Search for the cell housing the specified text and yield its (x, y) center coordinate. 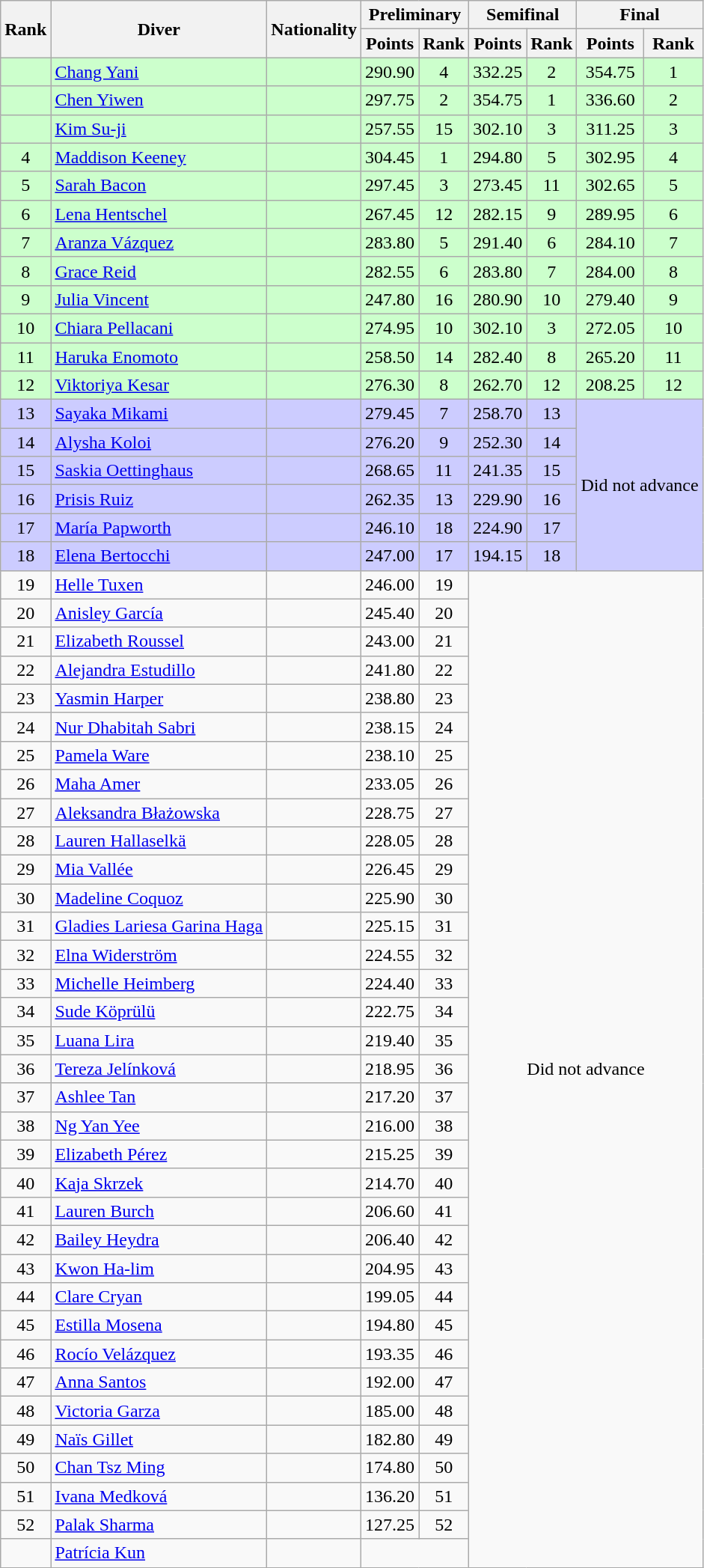
304.45 (391, 157)
Semifinal (523, 15)
279.40 (610, 299)
194.80 (391, 1326)
204.95 (391, 1269)
241.35 (498, 471)
297.45 (391, 186)
Madeline Coquoz (159, 898)
Elna Widerström (159, 955)
Lena Hentschel (159, 214)
Prisis Ruiz (159, 499)
Aranza Vázquez (159, 242)
Ng Yan Yee (159, 1126)
127.25 (391, 1525)
Ivana Medková (159, 1496)
222.75 (391, 1012)
Nationality (314, 29)
Michelle Heimberg (159, 983)
257.55 (391, 129)
216.00 (391, 1126)
Anna Santos (159, 1382)
Yasmin Harper (159, 698)
228.05 (391, 841)
272.05 (610, 328)
238.15 (391, 727)
Chan Tsz Ming (159, 1468)
Gladies Lariesa Garina Haga (159, 927)
Mia Vallée (159, 870)
224.55 (391, 955)
284.10 (610, 242)
238.80 (391, 698)
136.20 (391, 1496)
276.20 (391, 442)
289.95 (610, 214)
224.40 (391, 983)
246.00 (391, 585)
332.25 (498, 72)
Luana Lira (159, 1040)
Tereza Jelínková (159, 1069)
185.00 (391, 1411)
280.90 (498, 299)
282.40 (498, 357)
Alysha Koloi (159, 442)
258.70 (498, 414)
Pamela Ware (159, 755)
Patrícia Kun (159, 1553)
Julia Vincent (159, 299)
311.25 (610, 129)
282.15 (498, 214)
Chang Yani (159, 72)
268.65 (391, 471)
247.80 (391, 299)
224.90 (498, 528)
Final (640, 15)
206.60 (391, 1211)
Elizabeth Roussel (159, 641)
Estilla Mosena (159, 1326)
193.35 (391, 1354)
Diver (159, 29)
Helle Tuxen (159, 585)
302.95 (610, 157)
174.80 (391, 1468)
Sarah Bacon (159, 186)
Elena Bertocchi (159, 556)
Rocío Velázquez (159, 1354)
Bailey Heydra (159, 1239)
274.95 (391, 328)
226.45 (391, 870)
Grace Reid (159, 271)
336.60 (610, 100)
Kim Su-ji (159, 129)
218.95 (391, 1069)
182.80 (391, 1439)
Lauren Hallaselkä (159, 841)
291.40 (498, 242)
238.10 (391, 755)
Palak Sharma (159, 1525)
276.30 (391, 385)
Chiara Pellacani (159, 328)
252.30 (498, 442)
Kwon Ha-lim (159, 1269)
206.40 (391, 1239)
243.00 (391, 641)
Sayaka Mikami (159, 414)
279.45 (391, 414)
192.00 (391, 1382)
Nur Dhabitah Sabri (159, 727)
225.15 (391, 927)
Alejandra Estudillo (159, 670)
265.20 (610, 357)
273.45 (498, 186)
Preliminary (415, 15)
Sude Köprülü (159, 1012)
258.50 (391, 357)
Haruka Enomoto (159, 357)
Viktoriya Kesar (159, 385)
Naïs Gillet (159, 1439)
199.05 (391, 1297)
262.35 (391, 499)
215.25 (391, 1154)
208.25 (610, 385)
Kaja Skrzek (159, 1183)
Victoria Garza (159, 1411)
282.55 (391, 271)
Saskia Oettinghaus (159, 471)
María Papworth (159, 528)
Anisley García (159, 613)
Ashlee Tan (159, 1097)
297.75 (391, 100)
262.70 (498, 385)
Maddison Keeney (159, 157)
294.80 (498, 157)
245.40 (391, 613)
290.90 (391, 72)
194.15 (498, 556)
Chen Yiwen (159, 100)
267.45 (391, 214)
217.20 (391, 1097)
246.10 (391, 528)
229.90 (498, 499)
Lauren Burch (159, 1211)
302.65 (610, 186)
247.00 (391, 556)
241.80 (391, 670)
214.70 (391, 1183)
Elizabeth Pérez (159, 1154)
Maha Amer (159, 784)
Aleksandra Błażowska (159, 812)
225.90 (391, 898)
228.75 (391, 812)
284.00 (610, 271)
Clare Cryan (159, 1297)
219.40 (391, 1040)
233.05 (391, 784)
